Capture the cell that displays the provided text and extract its (X, Y) central coordinate. 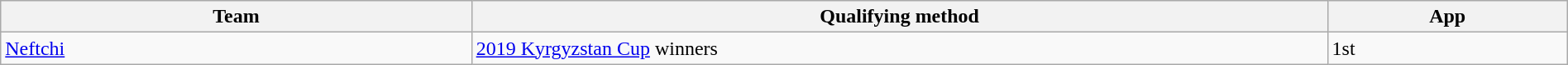
App (1447, 17)
Team (237, 17)
2019 Kyrgyzstan Cup winners (900, 48)
Qualifying method (900, 17)
1st (1447, 48)
Neftchi (237, 48)
